Detect which cell encompasses the target text, then output its [x, y] center coordinate. 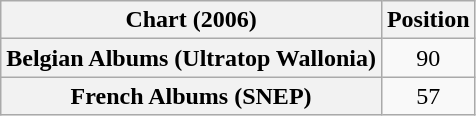
57 [428, 96]
French Albums (SNEP) [192, 96]
Position [428, 20]
90 [428, 58]
Belgian Albums (Ultratop Wallonia) [192, 58]
Chart (2006) [192, 20]
